Capture the cell that displays the provided text and extract its (X, Y) central coordinate. 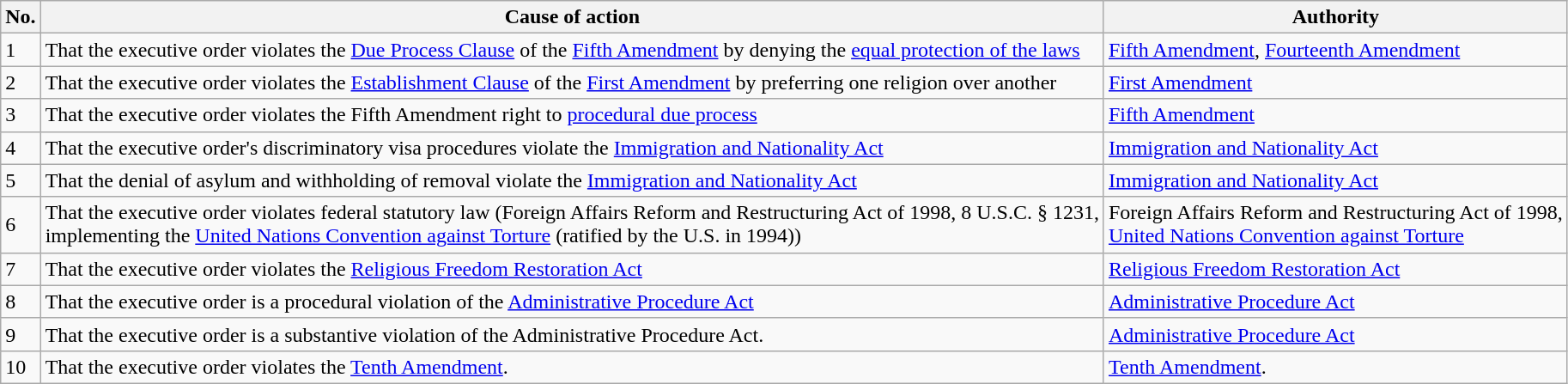
Foreign Affairs Reform and Restructuring Act of 1998,United Nations Convention against Torture (1335, 225)
That the executive order violates the Due Process Clause of the Fifth Amendment by denying the equal protection of the laws (572, 50)
7 (21, 269)
1 (21, 50)
10 (21, 367)
Tenth Amendment. (1335, 367)
That the executive order violates the Establishment Clause of the First Amendment by preferring one religion over another (572, 82)
That the executive order is a procedural violation of the Administrative Procedure Act (572, 302)
That the executive order violates the Religious Freedom Restoration Act (572, 269)
3 (21, 115)
2 (21, 82)
Fifth Amendment (1335, 115)
That the denial of asylum and withholding of removal violate the Immigration and Nationality Act (572, 180)
That the executive order violates the Tenth Amendment. (572, 367)
That the executive order violates the Fifth Amendment right to procedural due process (572, 115)
Fifth Amendment, Fourteenth Amendment (1335, 50)
9 (21, 334)
Cause of action (572, 17)
Authority (1335, 17)
No. (21, 17)
That the executive order is a substantive violation of the Administrative Procedure Act. (572, 334)
5 (21, 180)
Religious Freedom Restoration Act (1335, 269)
8 (21, 302)
4 (21, 148)
First Amendment (1335, 82)
6 (21, 225)
That the executive order's discriminatory visa procedures violate the Immigration and Nationality Act (572, 148)
